Identify which cell holds the provided text, then report its [X, Y] central coordinate. 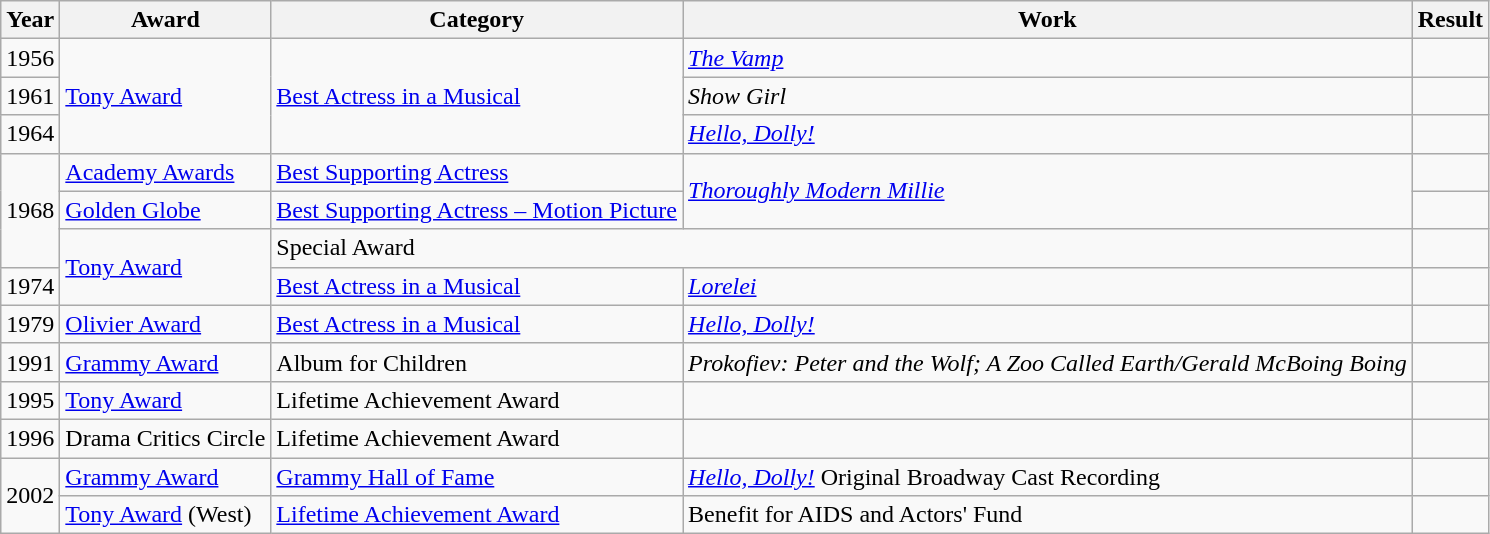
Best Supporting Actress – Motion Picture [477, 210]
1968 [30, 210]
Result [1450, 20]
Special Award [842, 248]
2002 [30, 496]
1974 [30, 286]
Album for Children [477, 362]
Benefit for AIDS and Actors' Fund [1048, 515]
The Vamp [1048, 58]
1956 [30, 58]
1964 [30, 134]
1979 [30, 324]
Olivier Award [166, 324]
1991 [30, 362]
Hello, Dolly! Original Broadway Cast Recording [1048, 477]
Lorelei [1048, 286]
1961 [30, 96]
Thoroughly Modern Millie [1048, 191]
Academy Awards [166, 172]
Best Supporting Actress [477, 172]
Grammy Hall of Fame [477, 477]
Prokofiev: Peter and the Wolf; A Zoo Called Earth/Gerald McBoing Boing [1048, 362]
Year [30, 20]
1995 [30, 400]
Drama Critics Circle [166, 438]
Category [477, 20]
Show Girl [1048, 96]
Tony Award (West) [166, 515]
Golden Globe [166, 210]
Work [1048, 20]
1996 [30, 438]
Award [166, 20]
